Pinpoint the cell where the given text exists, returning its (x, y) midpoint coordinate. 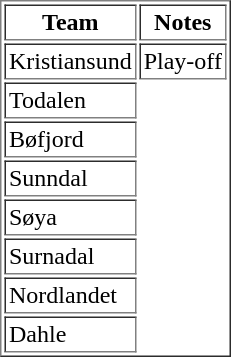
Bøfjord (70, 140)
Nordlandet (70, 296)
Sunndal (70, 178)
Play-off (182, 62)
Søya (70, 218)
Dahle (70, 334)
Kristiansund (70, 62)
Notes (182, 22)
Team (70, 22)
Surnadal (70, 256)
Todalen (70, 100)
